Provide the [x, y] coordinate of the cell's center where the given text is located.  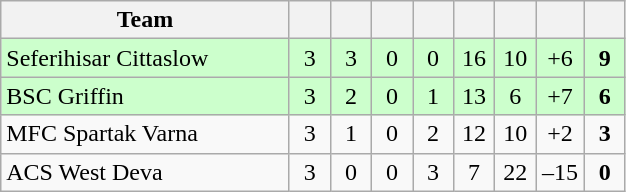
+7 [560, 96]
Seferihisar Cittaslow [146, 58]
Team [146, 20]
12 [474, 134]
+6 [560, 58]
13 [474, 96]
MFC Spartak Varna [146, 134]
7 [474, 172]
–15 [560, 172]
+2 [560, 134]
ACS West Deva [146, 172]
22 [516, 172]
16 [474, 58]
BSC Griffin [146, 96]
9 [604, 58]
